Determine the (X, Y) coordinate at the center of the cell enclosing the given text.  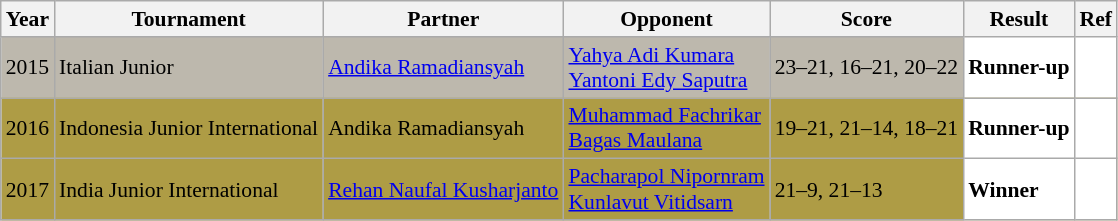
Score (867, 19)
Opponent (666, 19)
23–21, 16–21, 20–22 (867, 68)
21–9, 21–13 (867, 190)
Partner (443, 19)
Tournament (188, 19)
Muhammad Fachrikar Bagas Maulana (666, 128)
Italian Junior (188, 68)
Ref (1095, 19)
19–21, 21–14, 18–21 (867, 128)
Pacharapol Nipornram Kunlavut Vitidsarn (666, 190)
2015 (28, 68)
2017 (28, 190)
Indonesia Junior International (188, 128)
Winner (1018, 190)
Rehan Naufal Kusharjanto (443, 190)
India Junior International (188, 190)
Yahya Adi Kumara Yantoni Edy Saputra (666, 68)
Year (28, 19)
2016 (28, 128)
Result (1018, 19)
